Extract the (x, y) coordinate from the center of the cell holding the provided text.  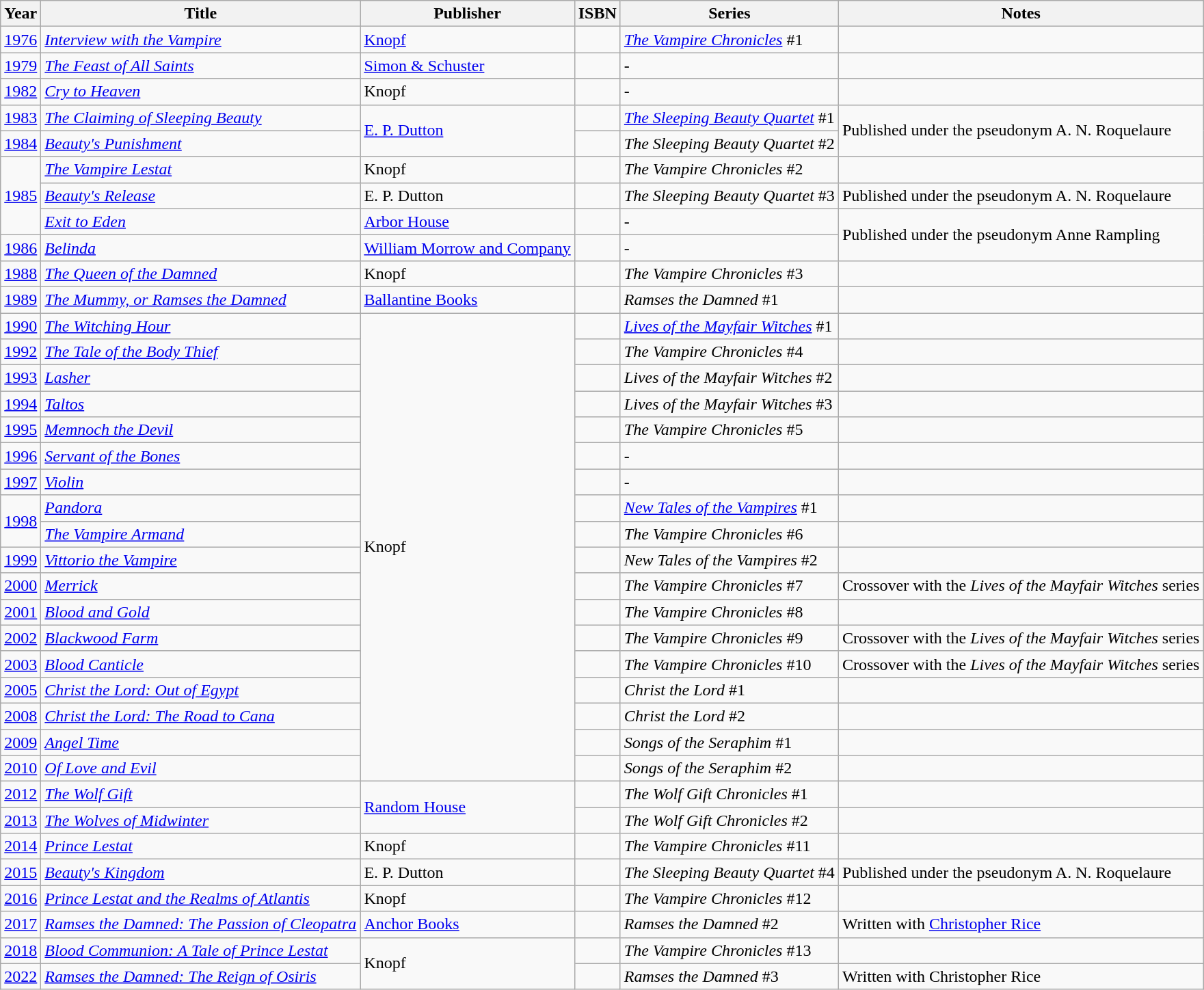
Simon & Schuster (468, 66)
The Vampire Chronicles #4 (729, 352)
2003 (21, 664)
2014 (21, 846)
1996 (21, 456)
Christ the Lord: The Road to Cana (201, 716)
Belinda (201, 247)
2000 (21, 586)
Blood and Gold (201, 612)
New Tales of the Vampires #1 (729, 508)
2005 (21, 690)
1976 (21, 40)
1992 (21, 352)
The Vampire Armand (201, 534)
1986 (21, 247)
2013 (21, 820)
The Vampire Chronicles #12 (729, 898)
Exit to Eden (201, 222)
The Mummy, or Ramses the Damned (201, 299)
Anchor Books (468, 924)
1983 (21, 118)
2018 (21, 950)
Of Love and Evil (201, 768)
The Vampire Chronicles #1 (729, 40)
Lives of the Mayfair Witches #3 (729, 404)
1985 (21, 196)
The Vampire Chronicles #10 (729, 664)
Arbor House (468, 222)
Vittorio the Vampire (201, 560)
The Vampire Chronicles #11 (729, 846)
The Wolf Gift Chronicles #1 (729, 794)
Ramses the Damned #1 (729, 299)
Random House (468, 807)
The Vampire Chronicles #2 (729, 170)
The Wolves of Midwinter (201, 820)
Servant of the Bones (201, 456)
The Queen of the Damned (201, 273)
New Tales of the Vampires #2 (729, 560)
Songs of the Seraphim #2 (729, 768)
ISBN (598, 14)
The Vampire Chronicles #3 (729, 273)
Pandora (201, 508)
Prince Lestat (201, 846)
The Vampire Chronicles #8 (729, 612)
The Witching Hour (201, 326)
2010 (21, 768)
2017 (21, 924)
Publisher (468, 14)
Ramses the Damned: The Passion of Cleopatra (201, 924)
The Claiming of Sleeping Beauty (201, 118)
Beauty's Punishment (201, 144)
2008 (21, 716)
Angel Time (201, 742)
Merrick (201, 586)
Christ the Lord #2 (729, 716)
2022 (21, 976)
2009 (21, 742)
The Wolf Gift (201, 794)
Violin (201, 482)
1984 (21, 144)
Blood Canticle (201, 664)
The Vampire Chronicles #5 (729, 430)
William Morrow and Company (468, 247)
1999 (21, 560)
Ramses the Damned: The Reign of Osiris (201, 976)
Notes (1021, 14)
Memnoch the Devil (201, 430)
The Sleeping Beauty Quartet #2 (729, 144)
The Feast of All Saints (201, 66)
Blood Communion: A Tale of Prince Lestat (201, 950)
2002 (21, 638)
The Sleeping Beauty Quartet #1 (729, 118)
Cry to Heaven (201, 92)
Prince Lestat and the Realms of Atlantis (201, 898)
The Vampire Lestat (201, 170)
Lives of the Mayfair Witches #2 (729, 378)
Christ the Lord: Out of Egypt (201, 690)
1994 (21, 404)
1998 (21, 521)
The Wolf Gift Chronicles #2 (729, 820)
The Sleeping Beauty Quartet #3 (729, 196)
Songs of the Seraphim #1 (729, 742)
Ramses the Damned #3 (729, 976)
The Vampire Chronicles #6 (729, 534)
Year (21, 14)
Interview with the Vampire (201, 40)
The Vampire Chronicles #13 (729, 950)
Published under the pseudonym Anne Rampling (1021, 235)
Blackwood Farm (201, 638)
Title (201, 14)
1979 (21, 66)
Lasher (201, 378)
Taltos (201, 404)
Christ the Lord #1 (729, 690)
The Tale of the Body Thief (201, 352)
Beauty's Kingdom (201, 872)
The Vampire Chronicles #9 (729, 638)
1993 (21, 378)
Ramses the Damned #2 (729, 924)
Ballantine Books (468, 299)
Series (729, 14)
1995 (21, 430)
1982 (21, 92)
2001 (21, 612)
The Sleeping Beauty Quartet #4 (729, 872)
2015 (21, 872)
1997 (21, 482)
1989 (21, 299)
Beauty's Release (201, 196)
2012 (21, 794)
The Vampire Chronicles #7 (729, 586)
2016 (21, 898)
1988 (21, 273)
1990 (21, 326)
Lives of the Mayfair Witches #1 (729, 326)
